Identify which cell holds the provided text, then report its [x, y] central coordinate. 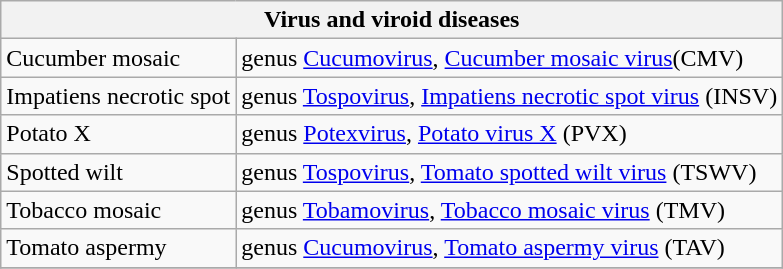
Cucumber mosaic [118, 58]
Spotted wilt [118, 172]
Virus and viroid diseases [392, 20]
genus Tospovirus, Tomato spotted wilt virus (TSWV) [510, 172]
genus Tospovirus, Impatiens necrotic spot virus (INSV) [510, 96]
Impatiens necrotic spot [118, 96]
genus Tobamovirus, Tobacco mosaic virus (TMV) [510, 210]
Potato X [118, 134]
Tobacco mosaic [118, 210]
genus Cucumovirus, Tomato aspermy virus (TAV) [510, 248]
genus Cucumovirus, Cucumber mosaic virus(CMV) [510, 58]
Tomato aspermy [118, 248]
genus Potexvirus, Potato virus X (PVX) [510, 134]
